Scan for the cell matching the given text and deliver its (X, Y) coordinate at center. 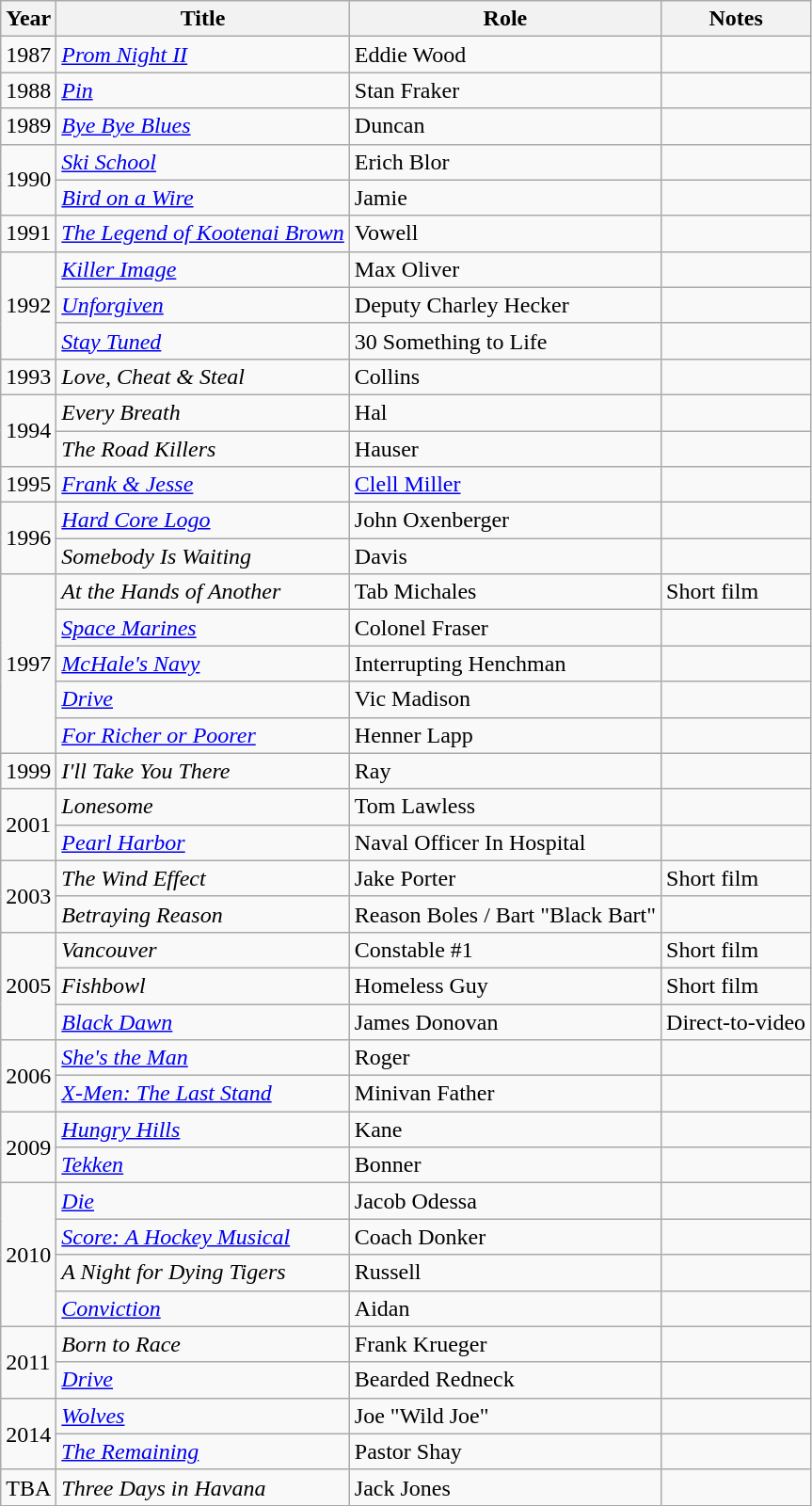
Frank Krueger (504, 1344)
Davis (504, 556)
1987 (28, 55)
1989 (28, 126)
Unforgiven (203, 305)
Minivan Father (504, 1094)
James Donovan (504, 1021)
2011 (28, 1362)
Jake Porter (504, 878)
1994 (28, 430)
Bearded Redneck (504, 1380)
Born to Race (203, 1344)
Black Dawn (203, 1021)
Direct-to-video (736, 1021)
Every Breath (203, 412)
Russell (504, 1273)
Tab Michales (504, 592)
1990 (28, 180)
Aidan (504, 1308)
Jamie (504, 198)
Title (203, 19)
30 Something to Life (504, 341)
1993 (28, 376)
Max Oliver (504, 269)
2010 (28, 1255)
1992 (28, 305)
Constable #1 (504, 950)
1988 (28, 90)
The Legend of Kootenai Brown (203, 233)
Love, Cheat & Steal (203, 376)
The Wind Effect (203, 878)
Erich Blor (504, 162)
Pearl Harbor (203, 842)
Killer Image (203, 269)
Year (28, 19)
2005 (28, 985)
2001 (28, 825)
TBA (28, 1487)
Jacob Odessa (504, 1201)
Tom Lawless (504, 807)
1995 (28, 485)
Vancouver (203, 950)
John Oxenberger (504, 521)
X-Men: The Last Stand (203, 1094)
Bonner (504, 1165)
Ski School (203, 162)
Eddie Wood (504, 55)
Henner Lapp (504, 735)
Colonel Fraser (504, 628)
Homeless Guy (504, 985)
Coach Donker (504, 1237)
Hungry Hills (203, 1129)
Lonesome (203, 807)
Notes (736, 19)
Stan Fraker (504, 90)
She's the Man (203, 1058)
Fishbowl (203, 985)
1997 (28, 664)
Tekken (203, 1165)
Role (504, 19)
The Remaining (203, 1451)
Conviction (203, 1308)
A Night for Dying Tigers (203, 1273)
Pastor Shay (504, 1451)
Joe "Wild Joe" (504, 1416)
1991 (28, 233)
Vowell (504, 233)
Kane (504, 1129)
1999 (28, 771)
Interrupting Henchman (504, 664)
At the Hands of Another (203, 592)
2006 (28, 1076)
Die (203, 1201)
2003 (28, 896)
Hard Core Logo (203, 521)
The Road Killers (203, 449)
Ray (504, 771)
Somebody Is Waiting (203, 556)
For Richer or Poorer (203, 735)
Jack Jones (504, 1487)
2014 (28, 1434)
Duncan (504, 126)
Three Days in Havana (203, 1487)
McHale's Navy (203, 664)
Hauser (504, 449)
Naval Officer In Hospital (504, 842)
Collins (504, 376)
Roger (504, 1058)
Hal (504, 412)
Space Marines (203, 628)
Vic Madison (504, 699)
Pin (203, 90)
Bye Bye Blues (203, 126)
Frank & Jesse (203, 485)
Clell Miller (504, 485)
Score: A Hockey Musical (203, 1237)
Wolves (203, 1416)
Bird on a Wire (203, 198)
I'll Take You There (203, 771)
Reason Boles / Bart "Black Bart" (504, 914)
Stay Tuned (203, 341)
Prom Night II (203, 55)
2009 (28, 1147)
1996 (28, 538)
Deputy Charley Hecker (504, 305)
Betraying Reason (203, 914)
